Provide the (X, Y) coordinate of the cell's center where the given text is located.  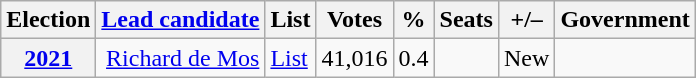
Lead candidate (180, 20)
New (526, 58)
Votes (354, 20)
Government (625, 20)
+/– (526, 20)
2021 (48, 58)
Seats (466, 20)
Richard de Mos (180, 58)
% (414, 20)
41,016 (354, 58)
0.4 (414, 58)
Election (48, 20)
